Search for the cell housing the specified text and yield its [x, y] center coordinate. 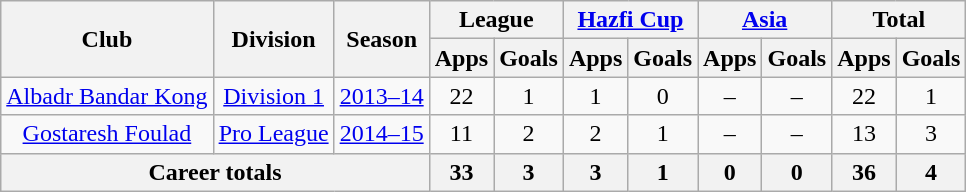
Club [107, 39]
Albadr Bandar Kong [107, 96]
Division [274, 39]
Division 1 [274, 96]
League [496, 20]
Hazfi Cup [630, 20]
Total [899, 20]
33 [461, 172]
11 [461, 134]
Gostaresh Foulad [107, 134]
Career totals [215, 172]
Season [382, 39]
Pro League [274, 134]
2013–14 [382, 96]
13 [864, 134]
36 [864, 172]
4 [931, 172]
2014–15 [382, 134]
Asia [765, 20]
